Search for the cell housing the specified text and yield its [X, Y] center coordinate. 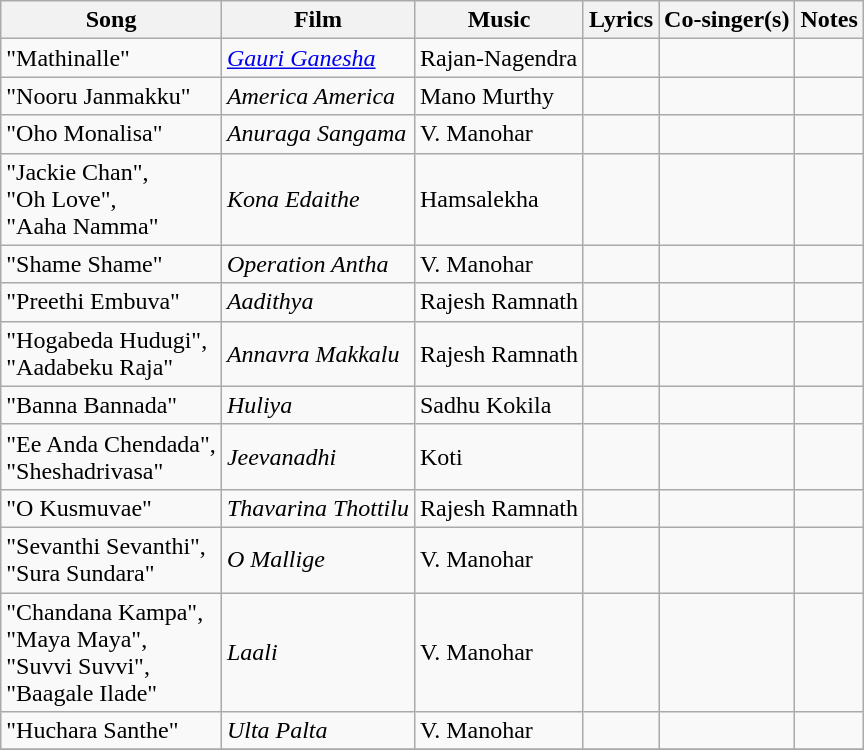
Gauri Ganesha [318, 58]
Music [498, 20]
Song [112, 20]
Film [318, 20]
"Nooru Janmakku" [112, 96]
"Preethi Embuva" [112, 302]
Jeevanadhi [318, 456]
Operation Antha [318, 264]
Notes [829, 20]
Laali [318, 652]
Thavarina Thottilu [318, 508]
America America [318, 96]
Huliya [318, 405]
"Shame Shame" [112, 264]
"Huchara Santhe" [112, 731]
Aadithya [318, 302]
Mano Murthy [498, 96]
"Hogabeda Hudugi","Aadabeku Raja" [112, 354]
Hamsalekha [498, 199]
Anuraga Sangama [318, 134]
Koti [498, 456]
"Mathinalle" [112, 58]
Co-singer(s) [727, 20]
Kona Edaithe [318, 199]
O Mallige [318, 560]
Ulta Palta [318, 731]
"O Kusmuvae" [112, 508]
Sadhu Kokila [498, 405]
"Banna Bannada" [112, 405]
Rajan-Nagendra [498, 58]
Lyrics [620, 20]
"Jackie Chan","Oh Love","Aaha Namma" [112, 199]
"Oho Monalisa" [112, 134]
"Sevanthi Sevanthi","Sura Sundara" [112, 560]
"Chandana Kampa","Maya Maya","Suvvi Suvvi","Baagale Ilade" [112, 652]
Annavra Makkalu [318, 354]
"Ee Anda Chendada","Sheshadrivasa" [112, 456]
